From the cell containing the given text, extract its center point as [X, Y] coordinate. 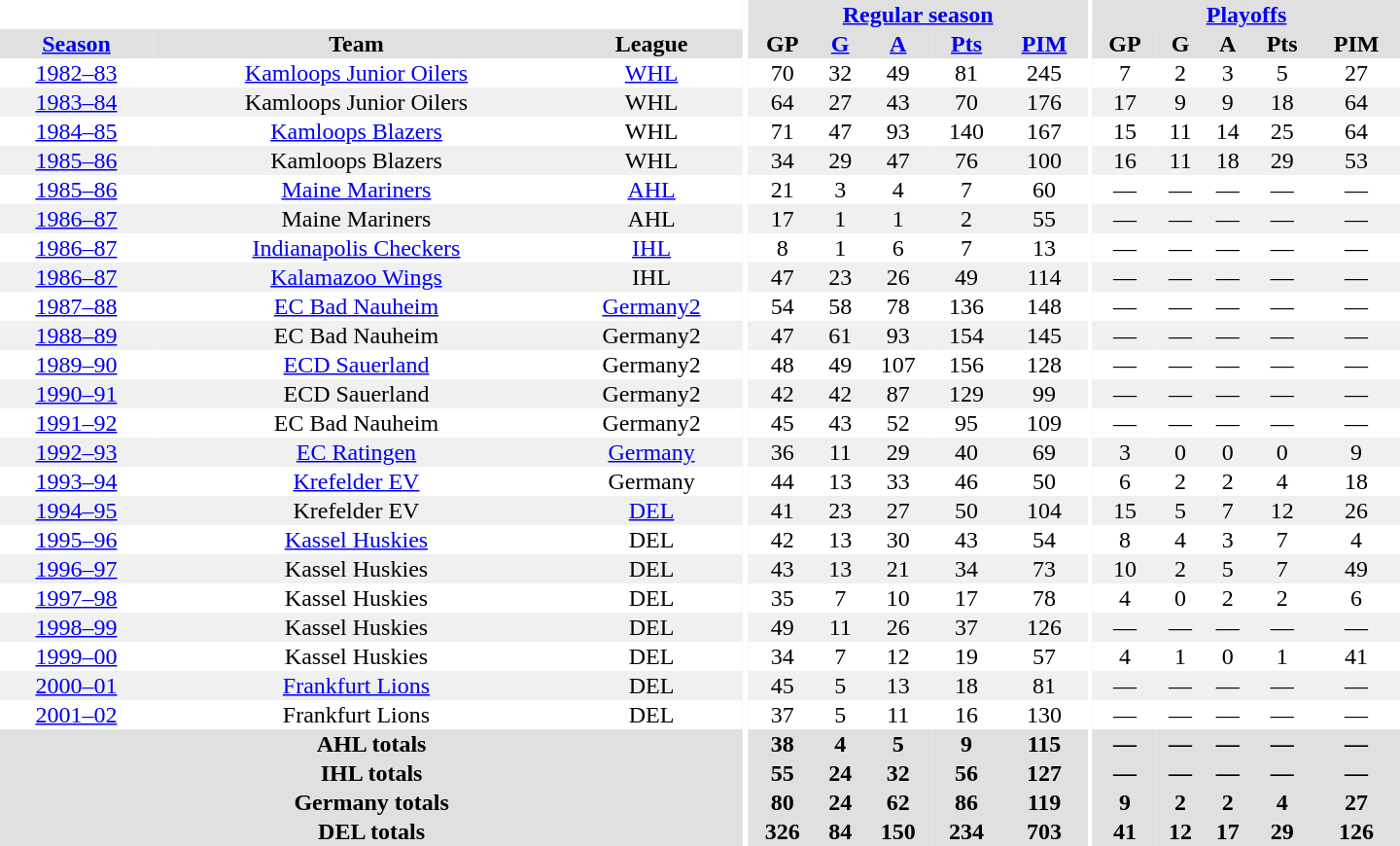
127 [1044, 773]
703 [1044, 831]
IHL totals [371, 773]
1995–96 [76, 540]
145 [1044, 335]
86 [966, 802]
1996–97 [76, 569]
1993–94 [76, 481]
Playoffs [1246, 15]
1982–83 [76, 73]
1991–92 [76, 423]
1997–98 [76, 598]
176 [1044, 102]
35 [783, 598]
167 [1044, 131]
150 [898, 831]
40 [966, 452]
104 [1044, 511]
AHL totals [371, 744]
33 [898, 481]
56 [966, 773]
1998–99 [76, 627]
EC Ratingen [356, 452]
130 [1044, 715]
80 [783, 802]
1983–84 [76, 102]
128 [1044, 365]
46 [966, 481]
1992–93 [76, 452]
Germany totals [371, 802]
44 [783, 481]
Regular season [918, 15]
1990–91 [76, 394]
95 [966, 423]
1989–90 [76, 365]
326 [783, 831]
84 [840, 831]
107 [898, 365]
58 [840, 306]
1988–89 [76, 335]
119 [1044, 802]
Kalamazoo Wings [356, 277]
Indianapolis Checkers [356, 248]
36 [783, 452]
148 [1044, 306]
57 [1044, 656]
61 [840, 335]
38 [783, 744]
87 [898, 394]
Team [356, 44]
53 [1356, 160]
136 [966, 306]
25 [1281, 131]
1999–00 [76, 656]
99 [1044, 394]
115 [1044, 744]
DEL totals [371, 831]
154 [966, 335]
109 [1044, 423]
234 [966, 831]
114 [1044, 277]
19 [966, 656]
73 [1044, 569]
140 [966, 131]
League [651, 44]
100 [1044, 160]
52 [898, 423]
245 [1044, 73]
2000–01 [76, 686]
60 [1044, 190]
Season [76, 44]
1994–95 [76, 511]
129 [966, 394]
14 [1227, 131]
62 [898, 802]
71 [783, 131]
76 [966, 160]
48 [783, 365]
2001–02 [76, 715]
1987–88 [76, 306]
156 [966, 365]
1984–85 [76, 131]
69 [1044, 452]
30 [898, 540]
